Provide the [x, y] coordinate of the cell's center where the given text is located.  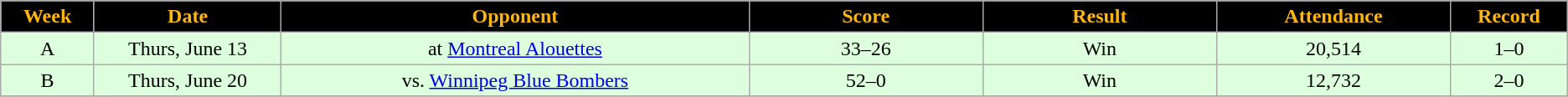
Week [48, 17]
12,732 [1333, 80]
Date [188, 17]
Opponent [515, 17]
1–0 [1509, 48]
Score [866, 17]
vs. Winnipeg Blue Bombers [515, 80]
2–0 [1509, 80]
52–0 [866, 80]
20,514 [1333, 48]
Thurs, June 13 [188, 48]
Record [1509, 17]
33–26 [866, 48]
at Montreal Alouettes [515, 48]
Thurs, June 20 [188, 80]
B [48, 80]
A [48, 48]
Attendance [1333, 17]
Result [1099, 17]
